Capture the cell that displays the provided text and extract its [X, Y] central coordinate. 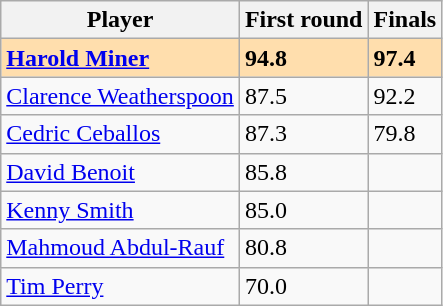
Finals [405, 20]
94.8 [304, 58]
70.0 [304, 286]
87.5 [304, 96]
First round [304, 20]
Cedric Ceballos [120, 134]
97.4 [405, 58]
Mahmoud Abdul-Rauf [120, 248]
80.8 [304, 248]
85.0 [304, 210]
Player [120, 20]
79.8 [405, 134]
87.3 [304, 134]
85.8 [304, 172]
Clarence Weatherspoon [120, 96]
Harold Miner [120, 58]
Tim Perry [120, 286]
David Benoit [120, 172]
Kenny Smith [120, 210]
92.2 [405, 96]
